Determine the [X, Y] coordinate at the center of the cell enclosing the given text.  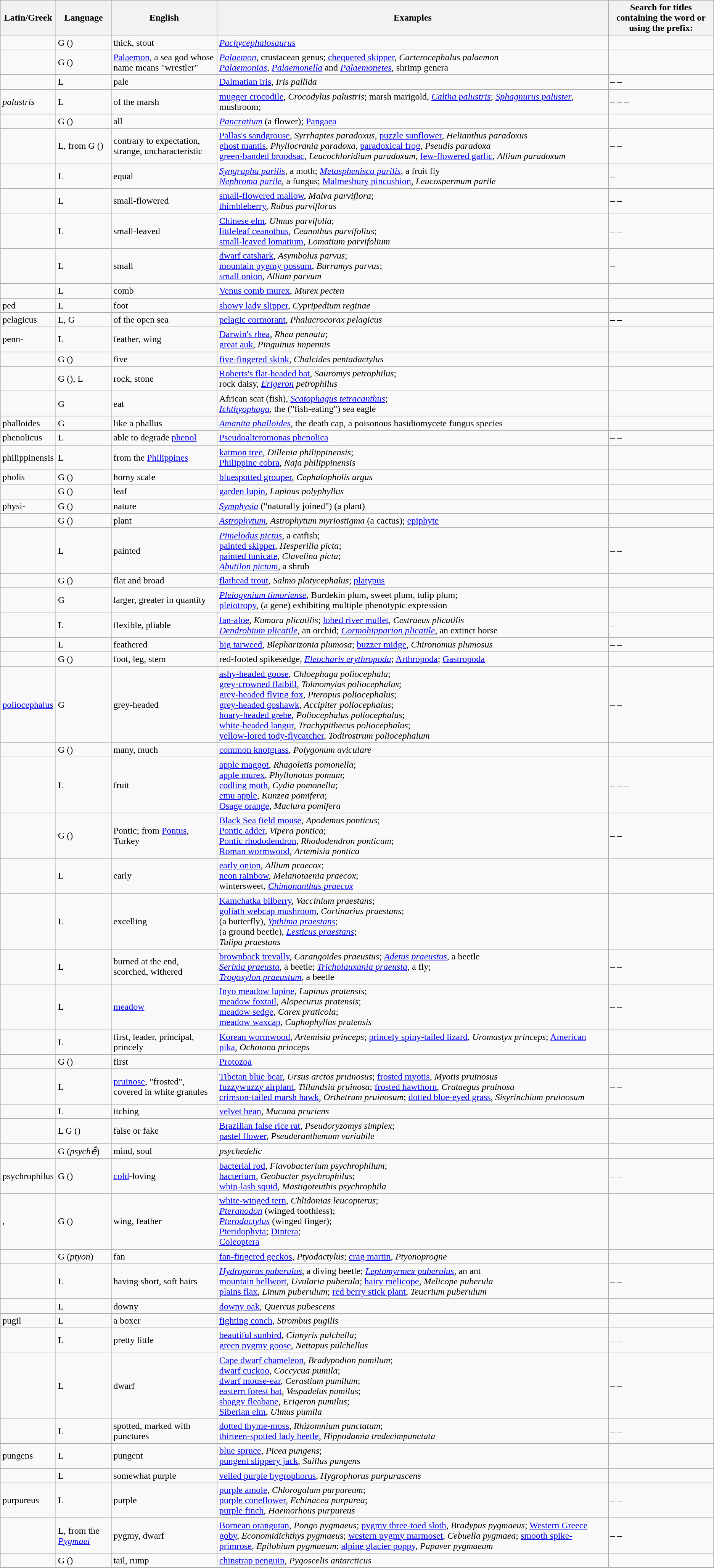
dotted thyme-moss, Rhizomnium punctatum; thirteen-spotted lady beetle, Hippodamia tredecimpunctata [413, 1431]
philippinensis [28, 458]
pretty little [164, 1340]
small-flowered [164, 201]
leaf [164, 492]
Pachycephalosaurus [413, 43]
Pontic; from Pontus, Turkey [164, 836]
pygmy, dwarf [164, 1536]
wing, feather [164, 1221]
veiled purple hygrophorus, Hygrophorus purpurascens [413, 1476]
showy lady slipper, Cypripedium reginae [413, 305]
meadow [164, 1007]
plant [164, 521]
thick, stout [164, 43]
pugil [28, 1321]
Darwin's rhea, Rhea pennata; great auk, Pinguinus impennis [413, 339]
small-flowered mallow, Malva parviflora; thimbleberry, Rubus parviflorus [413, 201]
Korean wormwood, Artemisia princeps; princely spiny-tailed lizard, Uromastyx princeps; American pika, Ochotona princeps [413, 1042]
like a phallus [164, 423]
blue spruce, Picea pungens; pungent slippery jack, Suillus pungens [413, 1456]
pelagicus [28, 320]
all [164, 121]
small [164, 266]
dwarf [164, 1386]
flat and broad [164, 580]
purple [164, 1501]
fighting conch, Strombus pugilis [413, 1321]
early onion, Allium praecox; neon rainbow, Melanotaenia praecox; wintersweet, Chimonanthus praecox [413, 876]
of the open sea [164, 320]
foot, leg, stem [164, 659]
G (ptyon) [83, 1256]
Language [83, 18]
cold-loving [164, 1176]
pelagic cormorant, Phalacrocorax pelagicus [413, 320]
fruit [164, 785]
Protozoa [413, 1062]
nature [164, 506]
foot [164, 305]
bluespotted grouper, Cephalopholis argus [413, 477]
contrary to expectation, strange, uncharacteristic [164, 146]
psychrophilus [28, 1176]
itching [164, 1111]
fan [164, 1256]
Astrophytum, Astrophytum myriostigma (a cactus); epiphyte [413, 521]
mugger crocodile, Crocodylus palustris; marsh marigold, Caltha palustris; Sphagnurus paluster, mushroom; [413, 101]
early [164, 876]
having short, soft hairs [164, 1281]
feather, wing [164, 339]
G (), L [83, 379]
many, much [164, 750]
mind, soul [164, 1151]
penn- [28, 339]
burned at the end, scorched, withered [164, 967]
false or fake [164, 1131]
flexible, pliable [164, 625]
downy oak, Quercus pubescens [413, 1306]
ped [28, 305]
a boxer [164, 1321]
English [164, 18]
tail, rump [164, 1560]
bacterial rod, Flavobacterium psychrophilum; bacterium, Geobacter psychrophilus; whip-lash squid, Mastigoteuthis psychrophila [413, 1176]
phalloides [28, 423]
of the marsh [164, 101]
pungent [164, 1456]
Inyo meadow lupine, Lupinus pratensis; meadow foxtail, Alopecurus pratensis; meadow sedge, Carex praticola; meadow waxcap, Cuphophyllus pratensis [413, 1007]
flathead trout, Salmo platycephalus; platypus [413, 580]
G (psychḗ) [83, 1151]
able to degrade phenol [164, 438]
Palaemon, a sea god whose name means "wrestler" [164, 63]
pholis [28, 477]
L, G [83, 320]
Black Sea field mouse, Apodemus ponticus; Pontic adder, Vipera pontica; Pontic rhododendron, Rhododendron ponticum; Roman wormwood, Artemisia pontica [413, 836]
Venus comb murex, Murex pecten [413, 291]
Pleiogynium timoriense, Burdekin plum, sweet plum, tulip plum;pleiotropy, (a gene) exhibiting multiple phenotypic expression [413, 600]
five-fingered skink, Chalcides pentadactylus [413, 359]
Chinese elm, Ulmus parvifolia; littleleaf ceanothus, Ceanothus parvifolius; small-leaved lomatium, Lomatium parvifolium [413, 231]
Pimelodus pictus, a catfish; painted skipper, Hesperilla picta; painted tunicate, Clavelina picta; Abutilon pictum, a shrub [413, 551]
Roberts's flat-headed bat, Sauromys petrophilus; rock daisy, Erigeron petrophilus [413, 379]
fan-aloe, Kumara plicatilis; lobed river mullet, Cestraeus plicatilisDendrobium plicatile, an orchid; Cormohipparion plicatile, an extinct horse [413, 625]
first, leader, principal, princely [164, 1042]
Symphysia ("naturally joined") (a plant) [413, 506]
, [28, 1221]
pruinose, "frosted", covered in white granules [164, 1086]
pale [164, 82]
Search for titles containing the word or using the prefix: [661, 18]
painted [164, 551]
Examples [413, 18]
katmon tree, Dillenia philippinensis; Philippine cobra, Naja philippinensis [413, 458]
physi- [28, 506]
rock, stone [164, 379]
common knotgrass, Polygonum aviculare [413, 750]
feathered [164, 645]
equal [164, 176]
big tarweed, Blepharizonia plumosa; buzzer midge, Chironomus plumosus [413, 645]
phenolicus [28, 438]
Syngrapha parilis, a moth; Metasphenisca parilis, a fruit flyNephroma parile, a fungus; Malmesbury pincushion, Leucospermum parile [413, 176]
L G () [83, 1131]
dwarf catshark, Asymbolus parvus; mountain pygmy possum, Burramys parvus; small onion, Allium parvum [413, 266]
beautiful sunbird, Cinnyris pulchella; green pygmy goose, Nettapus pulchellus [413, 1340]
downy [164, 1306]
L, from G () [83, 146]
fan-fingered geckos, Ptyodactylus; crag martin, Ptyonoprogne [413, 1256]
poliocephalus [28, 705]
larger, greater in quantity [164, 600]
garden lupin, Lupinus polyphyllus [413, 492]
small-leaved [164, 231]
somewhat purple [164, 1476]
purple amole, Chlorogalum purpureum; purple coneflower, Echinacea purpurea; purple finch, Haemorhous purpureus [413, 1501]
Brazilian false rice rat, Pseudoryzomys simplex; pastel flower, Pseuderanthemum variabile [413, 1131]
L, from the Pygmaeī [83, 1536]
red-footed spikesedge, Eleocharis erythropoda; Arthropoda; Gastropoda [413, 659]
African scat (fish), Scatophagus tetracanthus; Ichthyophaga, the ("fish-eating") sea eagle [413, 403]
Amanita phalloides, the death cap, a poisonous basidiomycete fungus species [413, 423]
pungens [28, 1456]
Latin/Greek [28, 18]
Dalmatian iris, Iris pallida [413, 82]
from the Philippines [164, 458]
Pancratium (a flower); Pangaea [413, 121]
first [164, 1062]
grey-headed [164, 705]
palustris [28, 101]
white-winged tern, Chlidonias leucopterus; Pteranodon (winged toothless); Pterodactylus (winged finger); Pteridophyta; Diptera; Coleoptera [413, 1221]
five [164, 359]
eat [164, 403]
excelling [164, 921]
Pseudoalteromonas phenolica [413, 438]
Palaemon, crustacean genus; chequered skipper, Carterocephalus palaemonPalaemonias, Palaemonella and Palaemonetes, shrimp genera [413, 63]
purpureus [28, 1501]
psychedelic [413, 1151]
chinstrap penguin, Pygoscelis antarcticus [413, 1560]
horny scale [164, 477]
velvet bean, Mucuna pruriens [413, 1111]
comb [164, 291]
spotted, marked with punctures [164, 1431]
